Scan for the cell matching the given text and deliver its [X, Y] coordinate at center. 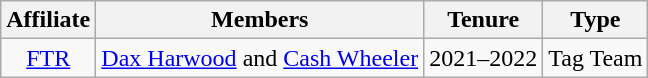
Affiliate [48, 20]
Tag Team [596, 58]
Dax Harwood and Cash Wheeler [260, 58]
Members [260, 20]
FTR [48, 58]
Type [596, 20]
Tenure [484, 20]
2021–2022 [484, 58]
